Output the [X, Y] coordinate of the center of the cell containing the given text.  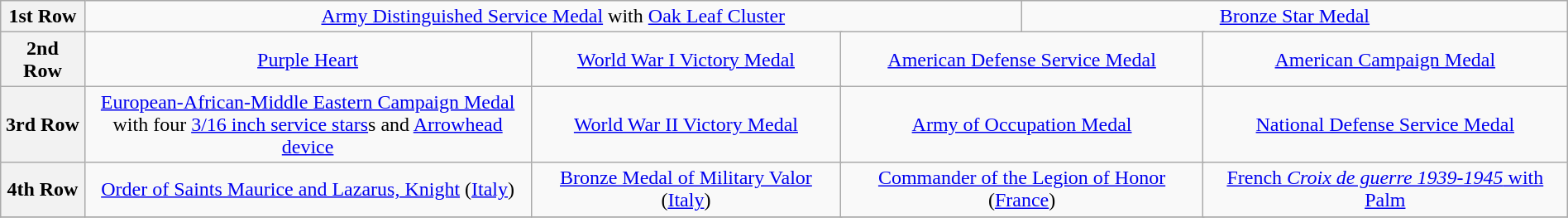
Order of Saints Maurice and Lazarus, Knight (Italy) [308, 189]
American Campaign Medal [1384, 60]
2nd Row [43, 60]
1st Row [43, 17]
Bronze Star Medal [1295, 17]
Bronze Medal of Military Valor (Italy) [686, 189]
World War I Victory Medal [686, 60]
French Croix de guerre 1939-1945 with Palm [1384, 189]
European-African-Middle Eastern Campaign Medal with four 3/16 inch service starss and Arrowhead device [308, 124]
Army of Occupation Medal [1022, 124]
American Defense Service Medal [1022, 60]
Army Distinguished Service Medal with Oak Leaf Cluster [553, 17]
World War II Victory Medal [686, 124]
3rd Row [43, 124]
4th Row [43, 189]
Purple Heart [308, 60]
Commander of the Legion of Honor (France) [1022, 189]
National Defense Service Medal [1384, 124]
